Capture the cell that displays the provided text and extract its [x, y] central coordinate. 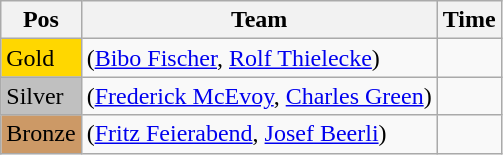
Silver [41, 96]
(Fritz Feierabend, Josef Beerli) [259, 134]
Time [469, 20]
(Frederick McEvoy, Charles Green) [259, 96]
Gold [41, 58]
Pos [41, 20]
Bronze [41, 134]
(Bibo Fischer, Rolf Thielecke) [259, 58]
Team [259, 20]
